Locate the cell with the specified text and output its (x, y) center coordinate. 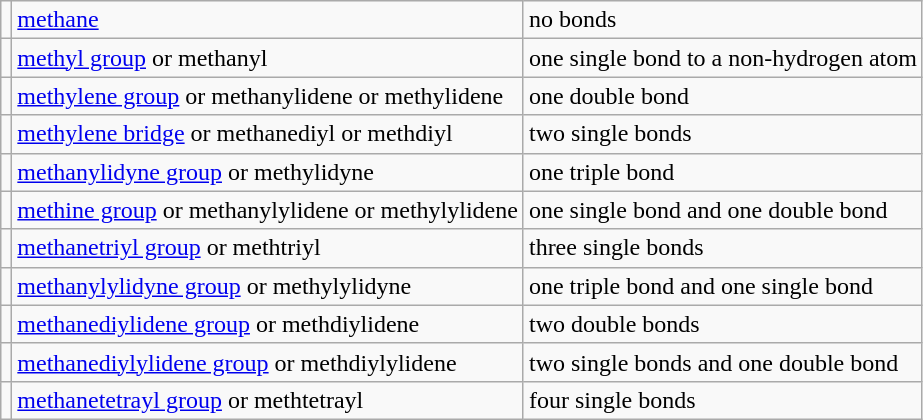
methylene group or methanylidene or methylidene (268, 96)
methine group or methanylylidene or methylylidene (268, 210)
three single bonds (722, 248)
methanediylylidene group or methdiylylidene (268, 362)
methanetriyl group or methtriyl (268, 248)
methanediylidene group or methdiylidene (268, 324)
methanylylidyne group or methylylidyne (268, 286)
two single bonds (722, 134)
methane (268, 20)
methanylidyne group or methylidyne (268, 172)
no bonds (722, 20)
methyl group or methanyl (268, 58)
four single bonds (722, 400)
methylene bridge or methanediyl or methdiyl (268, 134)
methanetetrayl group or methtetrayl (268, 400)
one double bond (722, 96)
two double bonds (722, 324)
one triple bond (722, 172)
one single bond to a non-hydrogen atom (722, 58)
two single bonds and one double bond (722, 362)
one triple bond and one single bond (722, 286)
one single bond and one double bond (722, 210)
